Return the [x, y] coordinate for the center point of the cell that contains the specified text.  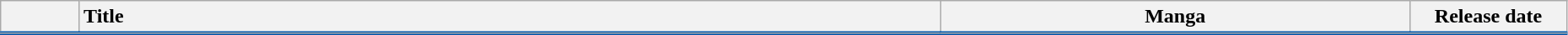
Title [509, 17]
Release date [1489, 17]
Manga [1176, 17]
